Output the (X, Y) coordinate of the center of the cell containing the given text.  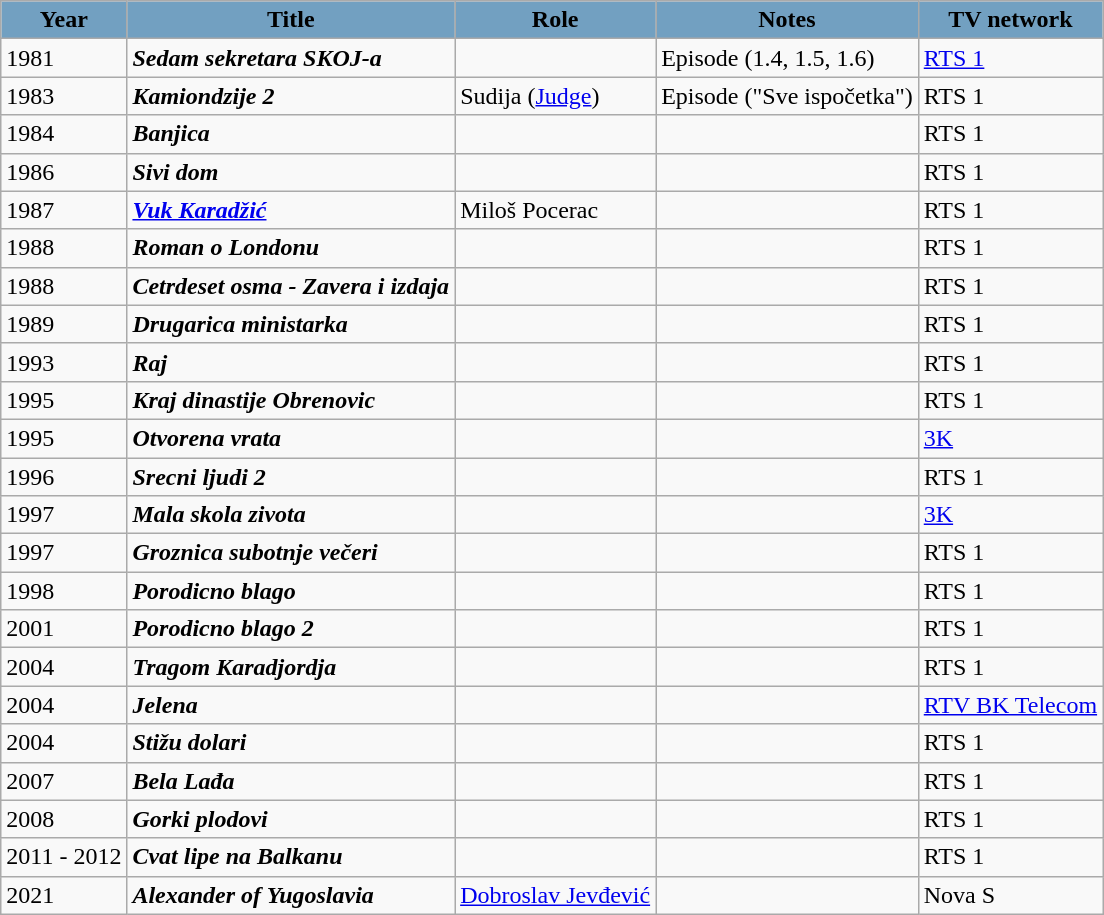
Bela Lađa (291, 781)
2021 (64, 895)
Banjica (291, 134)
Vuk Karadžić (291, 210)
Stižu dolari (291, 743)
Roman o Londonu (291, 248)
Gorki plodovi (291, 819)
Groznica subotnje večeri (291, 553)
Nova S (1010, 895)
Tragom Karadjordja (291, 667)
Sivi dom (291, 172)
1983 (64, 96)
Alexander of Yugoslavia (291, 895)
Miloš Pocerac (556, 210)
2008 (64, 819)
Mala skola zivota (291, 515)
Porodicno blago 2 (291, 629)
TV network (1010, 20)
1989 (64, 324)
RTV BK Telecom (1010, 705)
1987 (64, 210)
Srecni ljudi 2 (291, 477)
Year (64, 20)
2007 (64, 781)
Title (291, 20)
Drugarica ministarka (291, 324)
Otvorena vrata (291, 438)
1981 (64, 58)
Cvat lipe na Balkanu (291, 857)
Episode ("Sve ispočetka") (788, 96)
Kamiondzije 2 (291, 96)
Dobroslav Jevđević (556, 895)
2001 (64, 629)
Sudija (Judge) (556, 96)
1986 (64, 172)
Raj (291, 362)
2011 - 2012 (64, 857)
Jelena (291, 705)
Episode (1.4, 1.5, 1.6) (788, 58)
1984 (64, 134)
1996 (64, 477)
Sedam sekretara SKOJ-a (291, 58)
Notes (788, 20)
Role (556, 20)
1993 (64, 362)
Porodicno blago (291, 591)
Kraj dinastije Obrenovic (291, 400)
Cetrdeset osma - Zavera i izdaja (291, 286)
1998 (64, 591)
